Extract the (x, y) coordinate from the center of the cell holding the provided text.  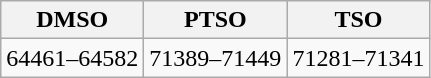
TSO (358, 20)
PTSO (216, 20)
64461–64582 (72, 58)
71281–71341 (358, 58)
71389–71449 (216, 58)
DMSO (72, 20)
